Output the [X, Y] coordinate of the center of the cell containing the given text.  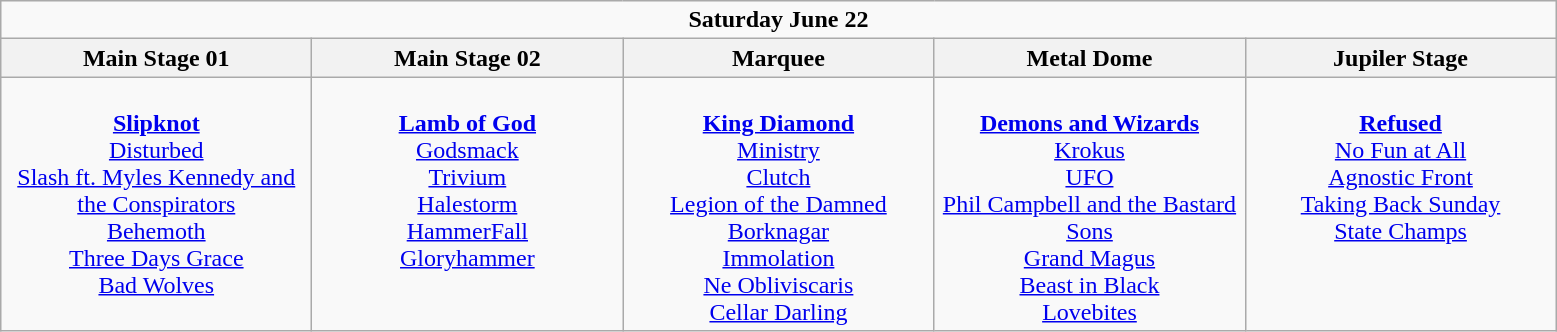
Lamb of God Godsmack Trivium Halestorm HammerFall Gloryhammer [468, 204]
Demons and Wizards Krokus UFO Phil Campbell and the Bastard Sons Grand Magus Beast in Black Lovebites [1090, 204]
Marquee [778, 58]
Main Stage 02 [468, 58]
King Diamond Ministry Clutch Legion of the Damned Borknagar Immolation Ne Obliviscaris Cellar Darling [778, 204]
Main Stage 01 [156, 58]
Saturday June 22 [778, 20]
Jupiler Stage [1400, 58]
Slipknot Disturbed Slash ft. Myles Kennedy and the Conspirators Behemoth Three Days Grace Bad Wolves [156, 204]
Refused No Fun at All Agnostic Front Taking Back Sunday State Champs [1400, 204]
Metal Dome [1090, 58]
